Pinpoint the cell where the given text exists, returning its [x, y] midpoint coordinate. 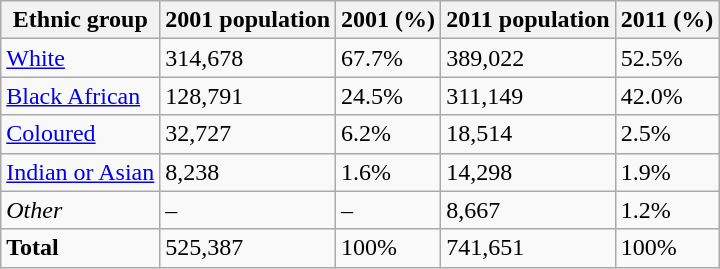
314,678 [248, 58]
389,022 [528, 58]
1.2% [667, 210]
Indian or Asian [80, 172]
2.5% [667, 134]
8,238 [248, 172]
White [80, 58]
Total [80, 248]
42.0% [667, 96]
6.2% [388, 134]
2001 population [248, 20]
67.7% [388, 58]
24.5% [388, 96]
1.9% [667, 172]
311,149 [528, 96]
8,667 [528, 210]
2011 (%) [667, 20]
525,387 [248, 248]
Other [80, 210]
1.6% [388, 172]
741,651 [528, 248]
32,727 [248, 134]
128,791 [248, 96]
18,514 [528, 134]
Ethnic group [80, 20]
Black African [80, 96]
2001 (%) [388, 20]
52.5% [667, 58]
Coloured [80, 134]
2011 population [528, 20]
14,298 [528, 172]
